Provide the [x, y] coordinate of the cell's center where the given text is located.  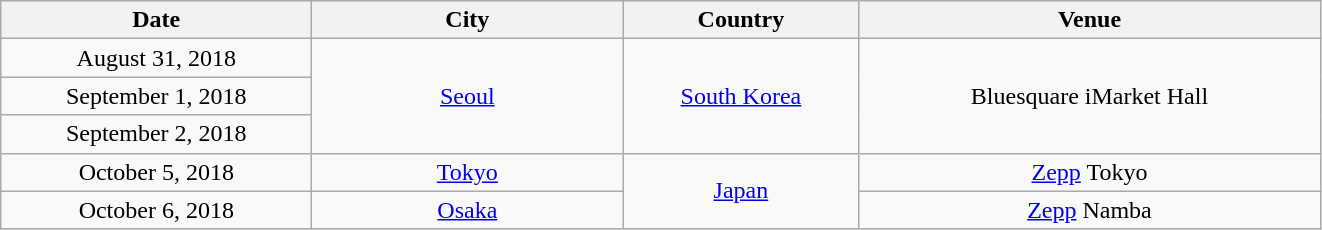
August 31, 2018 [156, 58]
September 1, 2018 [156, 96]
Venue [1090, 20]
Tokyo [468, 172]
City [468, 20]
South Korea [741, 96]
September 2, 2018 [156, 134]
Zepp Tokyo [1090, 172]
Country [741, 20]
October 5, 2018 [156, 172]
Date [156, 20]
Bluesquare iMarket Hall [1090, 96]
Japan [741, 191]
October 6, 2018 [156, 210]
Zepp Namba [1090, 210]
Osaka [468, 210]
Seoul [468, 96]
